Find where the given text appears and provide that cell's center as (X, Y) coordinate. 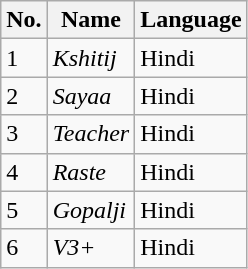
1 (24, 58)
Raste (91, 172)
Sayaa (91, 96)
Gopalji (91, 210)
V3+ (91, 248)
6 (24, 248)
No. (24, 20)
4 (24, 172)
3 (24, 134)
2 (24, 96)
Kshitij (91, 58)
Language (191, 20)
Teacher (91, 134)
5 (24, 210)
Name (91, 20)
